Detect which cell encompasses the target text, then output its [X, Y] center coordinate. 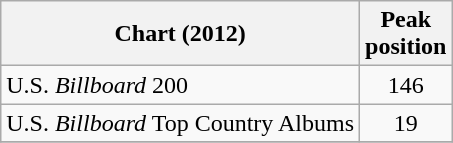
Chart (2012) [180, 34]
U.S. Billboard 200 [180, 85]
U.S. Billboard Top Country Albums [180, 123]
146 [406, 85]
Peakposition [406, 34]
19 [406, 123]
